Search for the cell housing the specified text and yield its [X, Y] center coordinate. 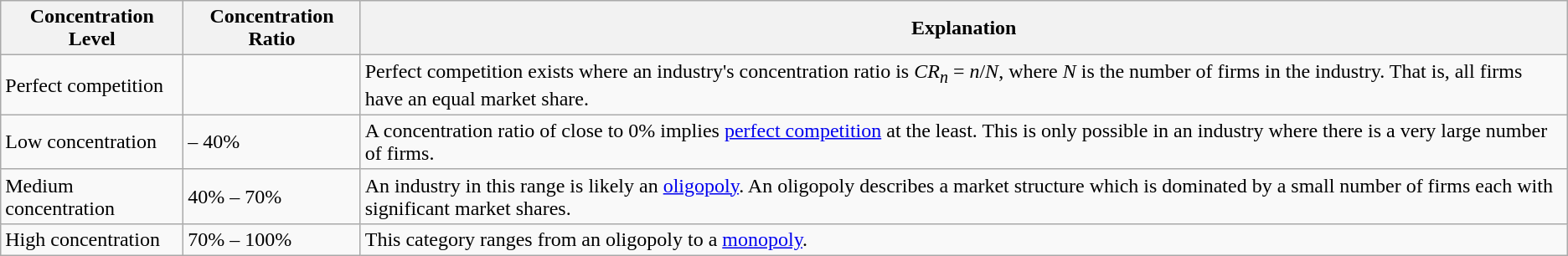
High concentration [92, 239]
40% – 70% [271, 196]
Explanation [963, 28]
Low concentration [92, 142]
– 40% [271, 142]
70% – 100% [271, 239]
Medium concentration [92, 196]
Perfect competition [92, 85]
This category ranges from an oligopoly to a monopoly. [963, 239]
Concentration Level [92, 28]
Concentration Ratio [271, 28]
